Find where the given text appears and provide that cell's center as (x, y) coordinate. 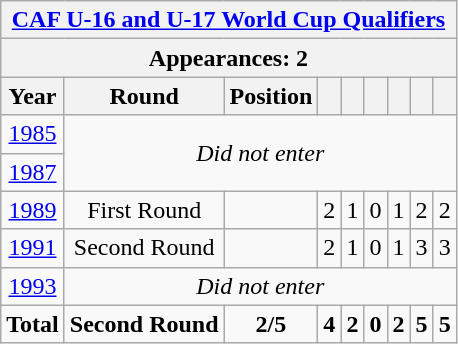
4 (330, 324)
Round (144, 96)
Year (33, 96)
1993 (33, 286)
Total (33, 324)
1991 (33, 248)
1987 (33, 172)
CAF U-16 and U-17 World Cup Qualifiers (228, 20)
Appearances: 2 (228, 58)
Position (271, 96)
1989 (33, 210)
1985 (33, 134)
First Round (144, 210)
2/5 (271, 324)
